From the cell containing the given text, extract its center point as (x, y) coordinate. 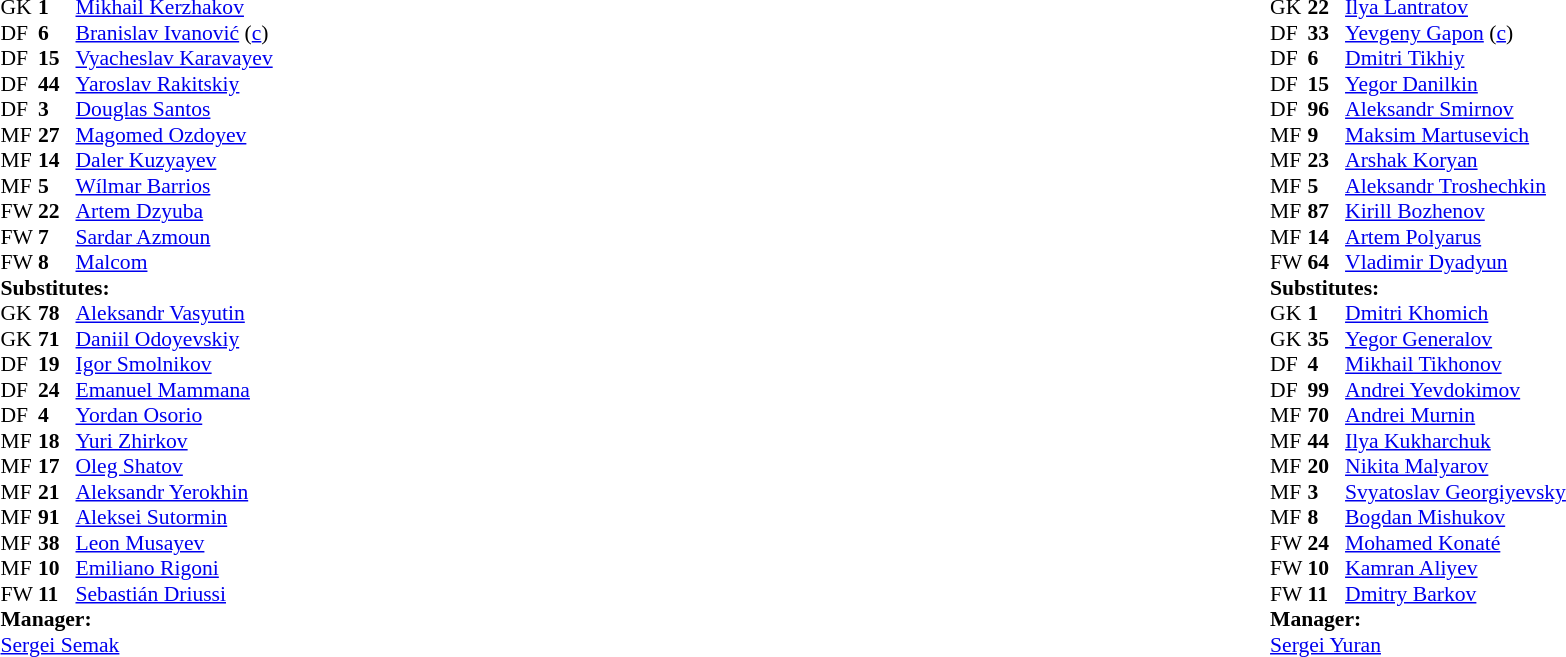
Maksim Martusevich (1456, 135)
Aleksandr Yerokhin (174, 492)
Dmitry Barkov (1456, 594)
Artem Dzyuba (174, 211)
Emanuel Mammana (174, 390)
27 (57, 135)
23 (1327, 161)
Douglas Santos (174, 109)
Dmitri Tikhiy (1456, 59)
Yegor Danilkin (1456, 84)
Andrei Yevdokimov (1456, 390)
Vladimir Dyadyun (1456, 263)
Yuri Zhirkov (174, 441)
Magomed Ozdoyev (174, 135)
7 (57, 237)
33 (1327, 33)
Yordan Osorio (174, 415)
Mohamed Konaté (1456, 543)
Kamran Aliyev (1456, 569)
Aleksandr Vasyutin (174, 313)
Artem Polyarus (1456, 237)
Sebastián Driussi (174, 594)
Malcom (174, 263)
Ilya Kukharchuk (1456, 441)
Sardar Azmoun (174, 237)
Branislav Ivanović (c) (174, 33)
Andrei Murnin (1456, 415)
Yevgeny Gapon (c) (1456, 33)
Aleksandr Smirnov (1456, 109)
Daler Kuzyayev (174, 161)
Vyacheslav Karavayev (174, 59)
78 (57, 313)
99 (1327, 390)
1 (1327, 313)
Mikhail Tikhonov (1456, 365)
71 (57, 339)
Yaroslav Rakitskiy (174, 84)
91 (57, 517)
Yegor Generalov (1456, 339)
Svyatoslav Georgiyevsky (1456, 492)
96 (1327, 109)
20 (1327, 467)
38 (57, 543)
Nikita Malyarov (1456, 467)
Igor Smolnikov (174, 365)
17 (57, 467)
Wílmar Barrios (174, 186)
Aleksandr Troshechkin (1456, 186)
70 (1327, 415)
35 (1327, 339)
21 (57, 492)
22 (57, 211)
9 (1327, 135)
Bogdan Mishukov (1456, 517)
Emiliano Rigoni (174, 569)
Kirill Bozhenov (1456, 211)
Dmitri Khomich (1456, 313)
19 (57, 365)
Aleksei Sutormin (174, 517)
Arshak Koryan (1456, 161)
87 (1327, 211)
18 (57, 441)
Daniil Odoyevskiy (174, 339)
Oleg Shatov (174, 467)
64 (1327, 263)
Leon Musayev (174, 543)
